Return [X, Y] of the center of cell containing provided text 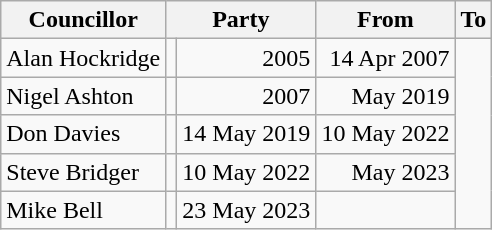
23 May 2023 [246, 210]
Don Davies [84, 134]
2005 [246, 58]
Alan Hockridge [84, 58]
To [474, 20]
From [386, 20]
Steve Bridger [84, 172]
May 2023 [386, 172]
14 May 2019 [246, 134]
Nigel Ashton [84, 96]
May 2019 [386, 96]
Councillor [84, 20]
Party [241, 20]
2007 [246, 96]
Mike Bell [84, 210]
14 Apr 2007 [386, 58]
